For the text-containing cell, return its midpoint in (x, y) coordinate format. 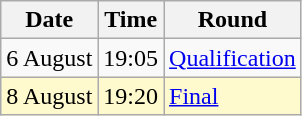
Qualification (233, 58)
Final (233, 96)
Date (50, 20)
Time (131, 20)
8 August (50, 96)
19:20 (131, 96)
6 August (50, 58)
19:05 (131, 58)
Round (233, 20)
